For the text-containing cell, return its midpoint in (X, Y) coordinate format. 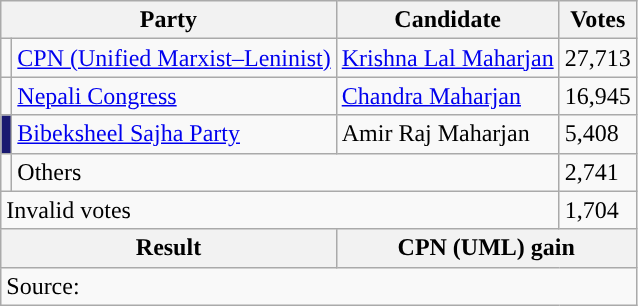
Votes (598, 20)
5,408 (598, 134)
Bibeksheel Sajha Party (174, 134)
Chandra Maharjan (448, 96)
CPN (UML) gain (486, 248)
Others (286, 172)
Nepali Congress (174, 96)
2,741 (598, 172)
Invalid votes (280, 210)
16,945 (598, 96)
CPN (Unified Marxist–Leninist) (174, 58)
Result (168, 248)
Party (168, 20)
Candidate (448, 20)
Amir Raj Maharjan (448, 134)
Source: (318, 286)
Krishna Lal Maharjan (448, 58)
27,713 (598, 58)
1,704 (598, 210)
